Pinpoint the cell where the given text exists, returning its [x, y] midpoint coordinate. 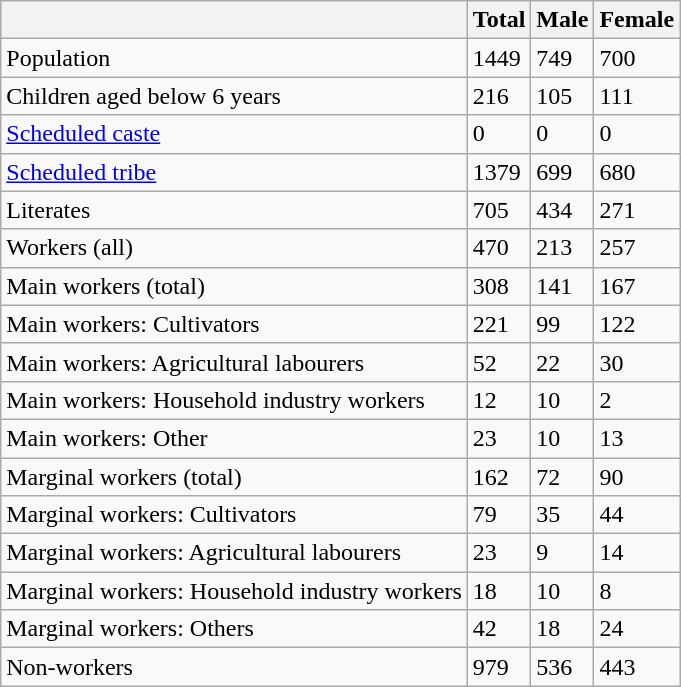
90 [637, 477]
1379 [499, 172]
Total [499, 20]
470 [499, 248]
162 [499, 477]
705 [499, 210]
Female [637, 20]
Main workers (total) [234, 286]
52 [499, 362]
122 [637, 324]
141 [562, 286]
2 [637, 400]
Workers (all) [234, 248]
44 [637, 515]
699 [562, 172]
Children aged below 6 years [234, 96]
213 [562, 248]
Marginal workers: Agricultural labourers [234, 553]
1449 [499, 58]
Marginal workers (total) [234, 477]
Marginal workers: Cultivators [234, 515]
Main workers: Other [234, 438]
72 [562, 477]
Literates [234, 210]
24 [637, 629]
Main workers: Agricultural labourers [234, 362]
22 [562, 362]
Non-workers [234, 667]
99 [562, 324]
Marginal workers: Household industry workers [234, 591]
Scheduled tribe [234, 172]
167 [637, 286]
79 [499, 515]
Population [234, 58]
9 [562, 553]
8 [637, 591]
257 [637, 248]
749 [562, 58]
Marginal workers: Others [234, 629]
700 [637, 58]
308 [499, 286]
434 [562, 210]
Scheduled caste [234, 134]
42 [499, 629]
Male [562, 20]
221 [499, 324]
30 [637, 362]
14 [637, 553]
13 [637, 438]
536 [562, 667]
Main workers: Household industry workers [234, 400]
680 [637, 172]
979 [499, 667]
Main workers: Cultivators [234, 324]
12 [499, 400]
271 [637, 210]
35 [562, 515]
216 [499, 96]
105 [562, 96]
111 [637, 96]
443 [637, 667]
